Output the (x, y) coordinate of the center of the cell containing the given text.  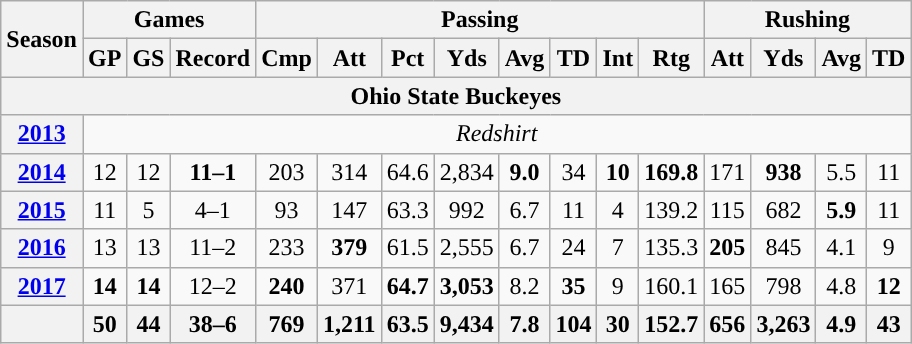
GP (104, 58)
160.1 (672, 286)
4.9 (842, 324)
64.7 (408, 286)
769 (287, 324)
11–2 (213, 248)
152.7 (672, 324)
Rtg (672, 58)
139.2 (672, 210)
682 (784, 210)
9,434 (466, 324)
147 (349, 210)
5.5 (842, 172)
2017 (42, 286)
9.0 (524, 172)
35 (574, 286)
2014 (42, 172)
63.3 (408, 210)
Rushing (808, 20)
938 (784, 172)
135.3 (672, 248)
3,263 (784, 324)
8.2 (524, 286)
314 (349, 172)
845 (784, 248)
2015 (42, 210)
2,834 (466, 172)
Passing (480, 20)
169.8 (672, 172)
7 (618, 248)
38–6 (213, 324)
115 (728, 210)
Record (213, 58)
4–1 (213, 210)
3,053 (466, 286)
992 (466, 210)
Ohio State Buckeyes (456, 96)
203 (287, 172)
10 (618, 172)
43 (889, 324)
171 (728, 172)
7.8 (524, 324)
4 (618, 210)
Redshirt (496, 134)
371 (349, 286)
4.1 (842, 248)
240 (287, 286)
379 (349, 248)
5.9 (842, 210)
2013 (42, 134)
Season (42, 39)
Games (168, 20)
50 (104, 324)
233 (287, 248)
11–1 (213, 172)
1,211 (349, 324)
5 (148, 210)
165 (728, 286)
12–2 (213, 286)
44 (148, 324)
Int (618, 58)
4.8 (842, 286)
205 (728, 248)
34 (574, 172)
24 (574, 248)
656 (728, 324)
61.5 (408, 248)
Pct (408, 58)
798 (784, 286)
GS (148, 58)
30 (618, 324)
64.6 (408, 172)
Cmp (287, 58)
93 (287, 210)
104 (574, 324)
2,555 (466, 248)
63.5 (408, 324)
2016 (42, 248)
